Determine the (X, Y) coordinate at the center of the cell enclosing the given text.  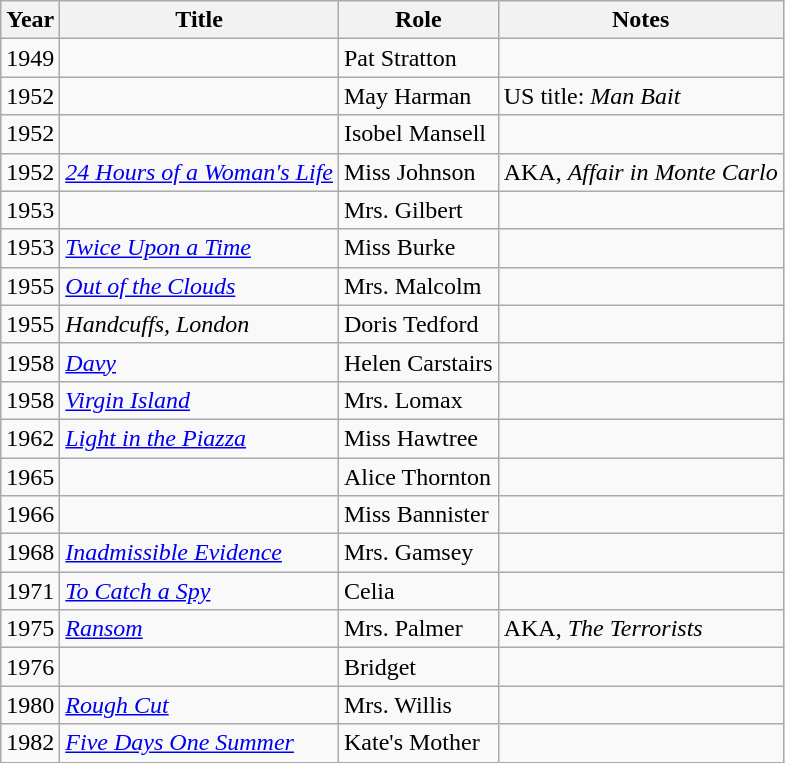
Notes (640, 20)
Mrs. Malcolm (418, 286)
1982 (30, 743)
Ransom (200, 629)
Alice Thornton (418, 477)
1975 (30, 629)
1966 (30, 515)
AKA, The Terrorists (640, 629)
Bridget (418, 667)
Doris Tedford (418, 324)
1976 (30, 667)
Mrs. Palmer (418, 629)
Pat Stratton (418, 58)
AKA, Affair in Monte Carlo (640, 172)
Inadmissible Evidence (200, 553)
Virgin Island (200, 400)
US title: Man Bait (640, 96)
Miss Burke (418, 248)
Celia (418, 591)
1980 (30, 705)
1949 (30, 58)
1962 (30, 438)
Kate's Mother (418, 743)
Mrs. Willis (418, 705)
24 Hours of a Woman's Life (200, 172)
To Catch a Spy (200, 591)
Davy (200, 362)
Mrs. Lomax (418, 400)
Handcuffs, London (200, 324)
Five Days One Summer (200, 743)
Miss Bannister (418, 515)
Out of the Clouds (200, 286)
Role (418, 20)
Mrs. Gilbert (418, 210)
May Harman (418, 96)
Title (200, 20)
Mrs. Gamsey (418, 553)
1971 (30, 591)
Twice Upon a Time (200, 248)
Isobel Mansell (418, 134)
Rough Cut (200, 705)
1968 (30, 553)
Year (30, 20)
Helen Carstairs (418, 362)
Miss Johnson (418, 172)
Light in the Piazza (200, 438)
Miss Hawtree (418, 438)
1965 (30, 477)
